Capture the cell that displays the provided text and extract its (x, y) central coordinate. 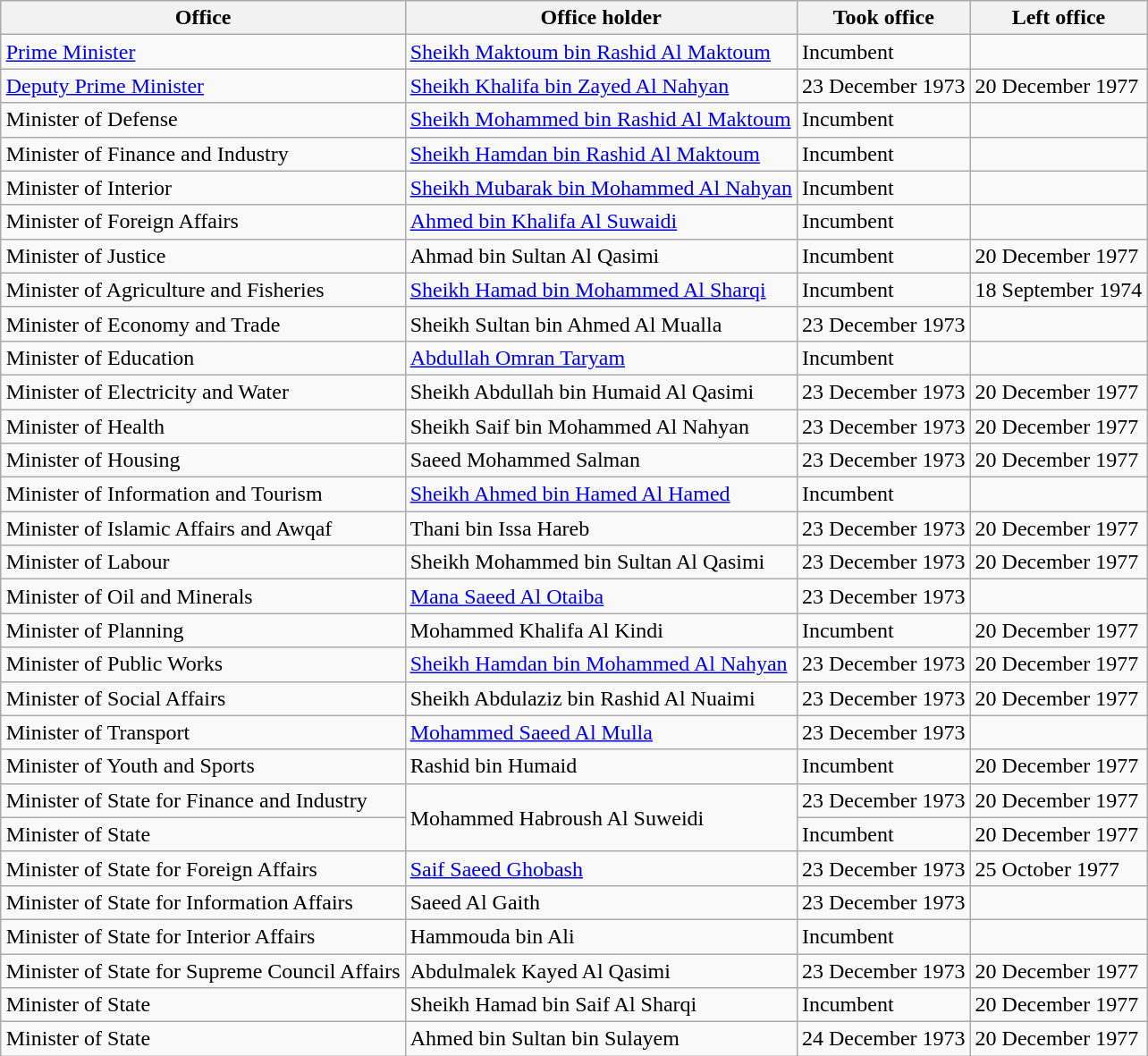
Minister of Foreign Affairs (203, 222)
Sheikh Abdulaziz bin Rashid Al Nuaimi (601, 698)
Sheikh Hamad bin Mohammed Al Sharqi (601, 290)
Hammouda bin Ali (601, 936)
Sheikh Mohammed bin Rashid Al Maktoum (601, 120)
Left office (1059, 18)
Abdulmalek Kayed Al Qasimi (601, 970)
Sheikh Hamad bin Saif Al Sharqi (601, 1005)
Minister of Transport (203, 732)
Sheikh Saif bin Mohammed Al Nahyan (601, 427)
Sheikh Mohammed bin Sultan Al Qasimi (601, 562)
Minister of Oil and Minerals (203, 596)
Abdullah Omran Taryam (601, 358)
Minister of Interior (203, 188)
Sheikh Hamdan bin Mohammed Al Nahyan (601, 664)
Minister of State for Supreme Council Affairs (203, 970)
Minister of Public Works (203, 664)
Minister of Justice (203, 256)
Minister of Defense (203, 120)
Minister of Electricity and Water (203, 392)
Office holder (601, 18)
Deputy Prime Minister (203, 86)
24 December 1973 (883, 1039)
Ahmad bin Sultan Al Qasimi (601, 256)
Sheikh Mubarak bin Mohammed Al Nahyan (601, 188)
Rashid bin Humaid (601, 766)
Sheikh Khalifa bin Zayed Al Nahyan (601, 86)
Office (203, 18)
Saeed Mohammed Salman (601, 460)
Mohammed Khalifa Al Kindi (601, 630)
Mohammed Habroush Al Suweidi (601, 817)
Minister of Agriculture and Fisheries (203, 290)
Minister of Information and Tourism (203, 494)
Saif Saeed Ghobash (601, 868)
Sheikh Sultan bin Ahmed Al Mualla (601, 324)
Saeed Al Gaith (601, 902)
Minister of Social Affairs (203, 698)
Minister of Health (203, 427)
Ahmed bin Sultan bin Sulayem (601, 1039)
Minister of State for Interior Affairs (203, 936)
Ahmed bin Khalifa Al Suwaidi (601, 222)
Sheikh Ahmed bin Hamed Al Hamed (601, 494)
Thani bin Issa Hareb (601, 528)
Sheikh Maktoum bin Rashid Al Maktoum (601, 52)
25 October 1977 (1059, 868)
Minister of Youth and Sports (203, 766)
Prime Minister (203, 52)
Minister of Housing (203, 460)
Sheikh Abdullah bin Humaid Al Qasimi (601, 392)
Minister of Planning (203, 630)
18 September 1974 (1059, 290)
Minister of Finance and Industry (203, 154)
Minister of Labour (203, 562)
Minister of Islamic Affairs and Awqaf (203, 528)
Minister of State for Foreign Affairs (203, 868)
Minister of Education (203, 358)
Mohammed Saeed Al Mulla (601, 732)
Minister of Economy and Trade (203, 324)
Sheikh Hamdan bin Rashid Al Maktoum (601, 154)
Took office (883, 18)
Minister of State for Information Affairs (203, 902)
Mana Saeed Al Otaiba (601, 596)
Minister of State for Finance and Industry (203, 800)
